Detect which cell encompasses the target text, then output its [X, Y] center coordinate. 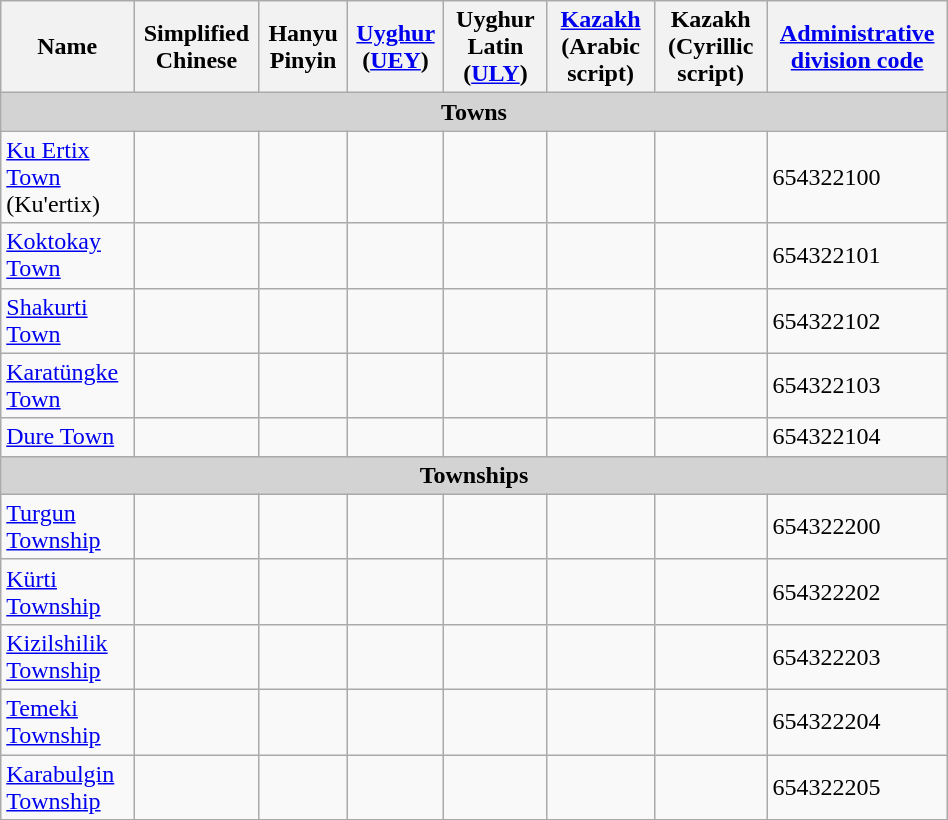
Kazakh (Cyrillic script) [710, 47]
Karatüngke Town [68, 386]
654322102 [857, 320]
Karabulgin Township [68, 786]
Townships [474, 475]
Kürti Township [68, 592]
654322103 [857, 386]
Uyghur Latin (ULY) [496, 47]
Turgun Township [68, 526]
Name [68, 47]
Kizilshilik Township [68, 656]
Ku Ertix Town(Ku'ertix) [68, 177]
Administrative division code [857, 47]
Uyghur (UEY) [396, 47]
654322203 [857, 656]
654322104 [857, 437]
Kazakh (Arabic script) [600, 47]
Shakurti Town [68, 320]
654322100 [857, 177]
654322204 [857, 722]
Temeki Township [68, 722]
Towns [474, 112]
Koktokay Town [68, 256]
654322200 [857, 526]
654322202 [857, 592]
Hanyu Pinyin [303, 47]
654322101 [857, 256]
Dure Town [68, 437]
Simplified Chinese [196, 47]
654322205 [857, 786]
